Return [x, y] of the center of cell containing provided text 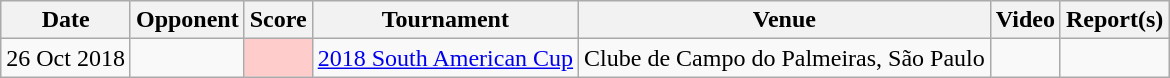
Clube de Campo do Palmeiras, São Paulo [785, 58]
Video [1025, 20]
Date [66, 20]
Report(s) [1114, 20]
2018 South American Cup [445, 58]
Tournament [445, 20]
Opponent [187, 20]
Score [278, 20]
26 Oct 2018 [66, 58]
Venue [785, 20]
